Extract the (X, Y) coordinate from the center of the cell holding the provided text.  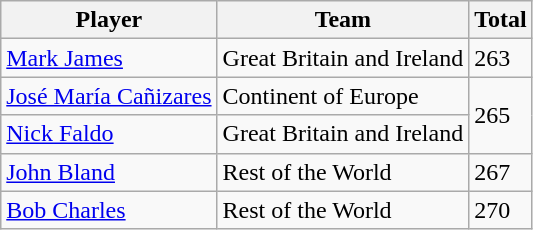
Bob Charles (109, 210)
265 (501, 115)
263 (501, 58)
267 (501, 172)
Player (109, 20)
Mark James (109, 58)
Total (501, 20)
Team (343, 20)
Nick Faldo (109, 134)
270 (501, 210)
José María Cañizares (109, 96)
John Bland (109, 172)
Continent of Europe (343, 96)
